Extract the [X, Y] coordinate from the center of the cell holding the provided text.  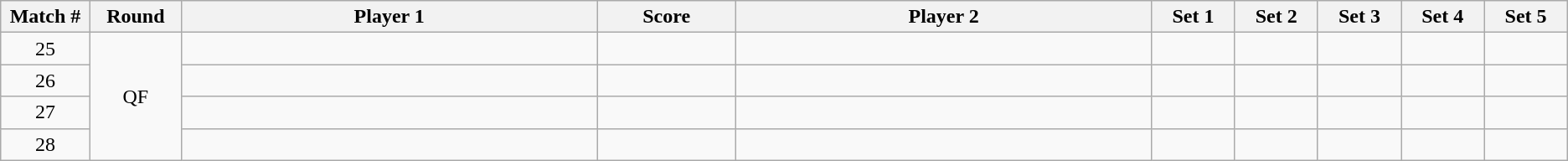
27 [45, 112]
Match # [45, 17]
Round [136, 17]
QF [136, 96]
Player 1 [389, 17]
Player 2 [943, 17]
Set 3 [1359, 17]
26 [45, 80]
Set 4 [1442, 17]
Score [667, 17]
28 [45, 144]
Set 1 [1193, 17]
Set 5 [1526, 17]
Set 2 [1277, 17]
25 [45, 49]
